Output the (X, Y) coordinate of the center of the cell containing the given text.  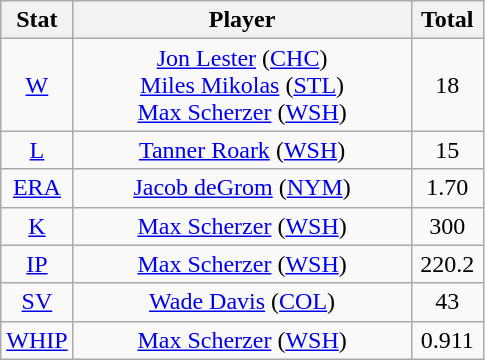
Jon Lester (CHC)Miles Mikolas (STL)Max Scherzer (WSH) (242, 85)
W (37, 85)
300 (447, 226)
SV (37, 302)
Jacob deGrom (NYM) (242, 188)
Wade Davis (COL) (242, 302)
L (37, 150)
Stat (37, 20)
43 (447, 302)
Total (447, 20)
220.2 (447, 264)
18 (447, 85)
ERA (37, 188)
IP (37, 264)
WHIP (37, 340)
K (37, 226)
Player (242, 20)
1.70 (447, 188)
Tanner Roark (WSH) (242, 150)
0.911 (447, 340)
15 (447, 150)
